Scan for the cell matching the given text and deliver its [X, Y] coordinate at center. 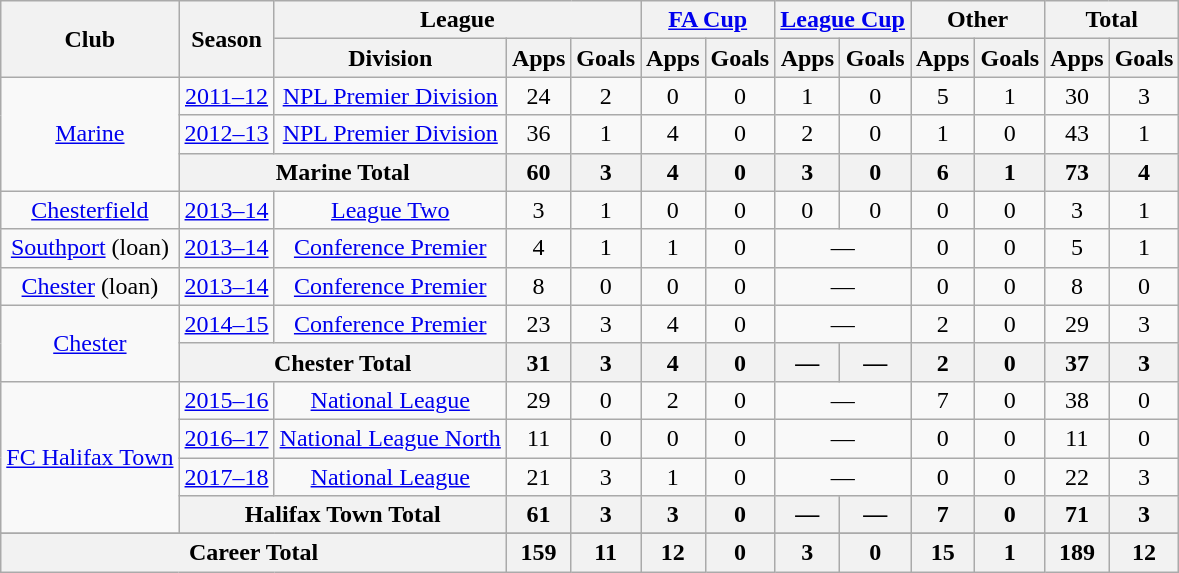
61 [538, 515]
2015–16 [226, 400]
38 [1077, 400]
23 [538, 324]
Southport (loan) [90, 248]
189 [1077, 553]
36 [538, 134]
League Two [390, 210]
71 [1077, 515]
2011–12 [226, 96]
21 [538, 477]
22 [1077, 477]
30 [1077, 96]
League [457, 20]
Chesterfield [90, 210]
2014–15 [226, 324]
2016–17 [226, 438]
24 [538, 96]
Marine [90, 134]
2017–18 [226, 477]
15 [942, 553]
2012–13 [226, 134]
National League North [390, 438]
73 [1077, 172]
Chester [90, 343]
37 [1077, 362]
60 [538, 172]
Division [390, 58]
Career Total [254, 553]
FC Halifax Town [90, 457]
Club [90, 39]
Total [1112, 20]
Halifax Town Total [342, 515]
43 [1077, 134]
Chester Total [342, 362]
6 [942, 172]
Marine Total [342, 172]
159 [538, 553]
31 [538, 362]
League Cup [843, 20]
FA Cup [708, 20]
Chester (loan) [90, 286]
Other [977, 20]
Season [226, 39]
